For the text-containing cell, return its midpoint in (X, Y) coordinate format. 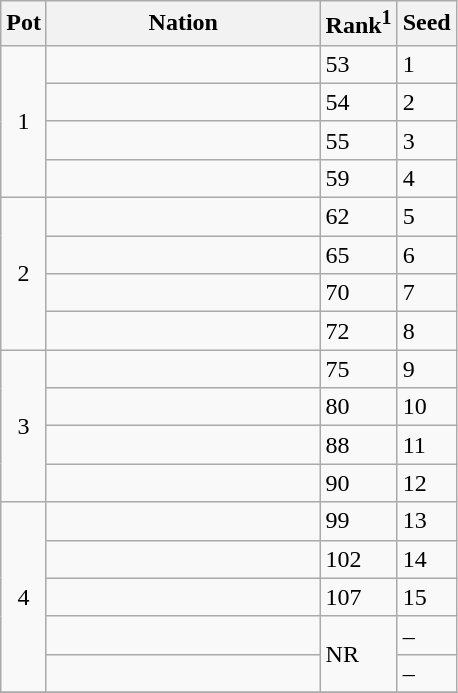
9 (426, 369)
59 (358, 178)
11 (426, 445)
Pot (24, 24)
62 (358, 217)
12 (426, 483)
Nation (183, 24)
53 (358, 64)
55 (358, 140)
13 (426, 521)
15 (426, 597)
99 (358, 521)
90 (358, 483)
65 (358, 255)
70 (358, 293)
Seed (426, 24)
10 (426, 407)
14 (426, 559)
102 (358, 559)
8 (426, 331)
75 (358, 369)
NR (358, 654)
54 (358, 102)
Rank1 (358, 24)
7 (426, 293)
5 (426, 217)
88 (358, 445)
80 (358, 407)
6 (426, 255)
107 (358, 597)
72 (358, 331)
